Return (x, y) of the center of cell containing provided text 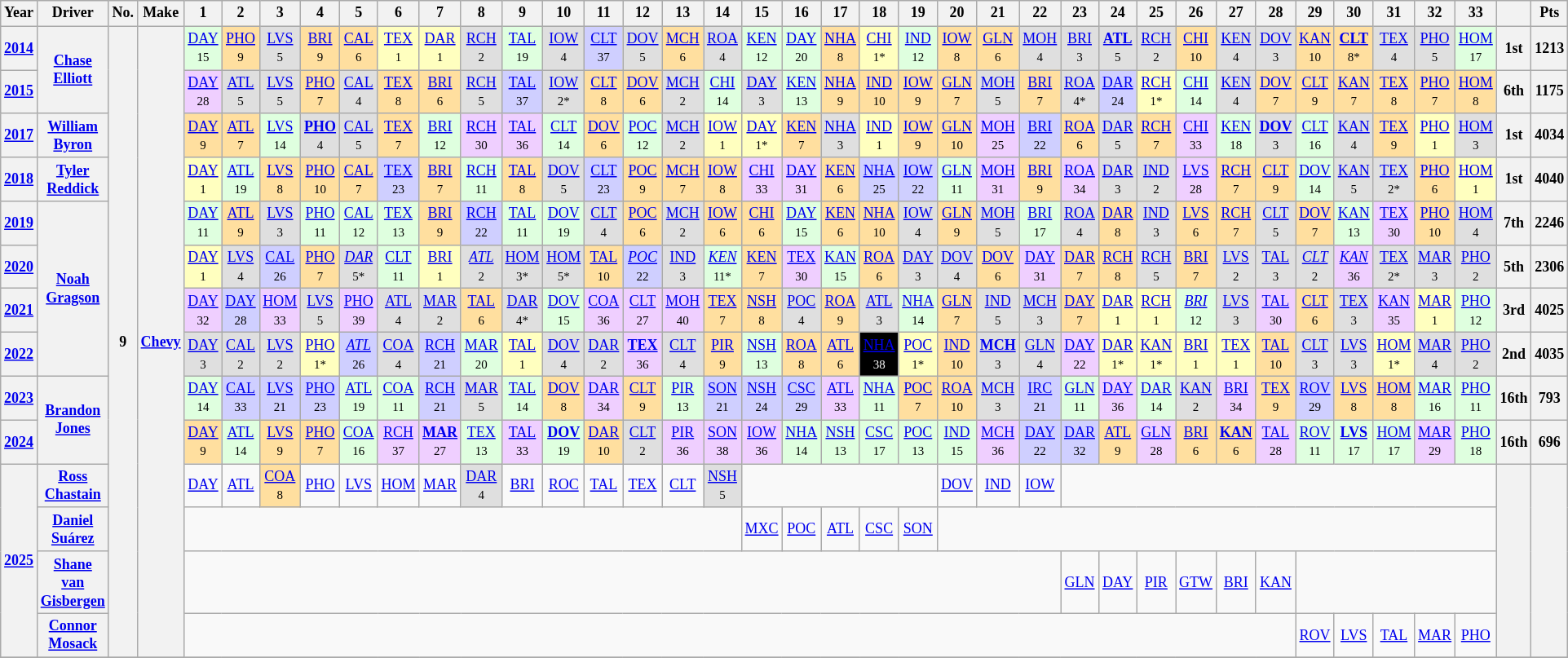
KEN18 (1236, 135)
DAY1* (762, 135)
TAL3 (1275, 267)
CLT6 (1315, 311)
DAR4* (522, 311)
BRI17 (1040, 223)
Daniel Suárez (73, 529)
NSH8 (762, 311)
RCH30 (481, 135)
DOV14 (1315, 179)
ATL7 (241, 135)
CLT8 (604, 92)
2020 (20, 267)
IND1 (879, 135)
DAR1* (1117, 355)
7 (440, 13)
MAR29 (1435, 442)
TAL8 (522, 179)
SON38 (722, 442)
7th (1513, 223)
ATL6 (841, 355)
RCH37 (398, 442)
CHI1* (879, 48)
RCH22 (481, 223)
IND15 (957, 442)
CSC29 (802, 398)
793 (1549, 398)
MOH4 (1040, 48)
MOH25 (998, 135)
18 (879, 13)
LVS14 (280, 135)
HOM1 (1476, 179)
Brandon Jones (73, 419)
TAL30 (1275, 311)
NHA10 (879, 223)
TAL11 (522, 223)
COA8 (280, 486)
PHO5 (1435, 48)
DAR2 (604, 355)
2015 (20, 92)
CAL7 (359, 179)
KEN12 (762, 48)
DOV8 (564, 398)
MOH31 (998, 179)
10 (564, 13)
30 (1354, 13)
COA4 (398, 355)
POC (802, 529)
2025 (20, 561)
DAR4 (481, 486)
GLN 4 (1040, 355)
ROA8 (802, 355)
Ross Chastain (73, 486)
DOV15 (564, 311)
TEX23 (398, 179)
ATL26 (359, 355)
HOM5* (564, 267)
23 (1080, 13)
BRI22 (1040, 135)
DAR5 (1117, 135)
MAR16 (1435, 398)
Chase Elliott (73, 70)
CLT37 (604, 48)
CHI10 (1196, 48)
IOW6 (722, 223)
20 (957, 13)
TAL14 (522, 398)
COA11 (398, 398)
NHA11 (879, 398)
22 (1040, 13)
KAN15 (841, 267)
HOM3* (522, 267)
2019 (20, 223)
MAR27 (440, 442)
4 (320, 13)
32 (1435, 13)
TAL28 (1275, 442)
NSH24 (762, 398)
1213 (1549, 48)
MCH7 (683, 179)
MAR5 (481, 398)
CAL4 (359, 92)
LVS21 (280, 398)
DAR5* (359, 267)
2246 (1549, 223)
TEX1 (398, 48)
Year (20, 13)
NHA9 (841, 92)
POC22 (643, 267)
Make (161, 13)
ROV29 (1315, 398)
14 (722, 13)
PHO12 (1476, 311)
TAL37 (522, 92)
TEX4 (1394, 48)
5th (1513, 267)
MCH6 (683, 48)
27 (1236, 13)
PHO9 (241, 48)
LVS9 (280, 442)
TEX3 (1354, 311)
Noah Gragson (73, 289)
DAR24 (1117, 92)
2 (241, 13)
GLN (1080, 582)
CLT23 (604, 179)
BRI34 (1236, 398)
CAL2 (241, 355)
Tyler Reddick (73, 179)
11 (604, 13)
DAR32 (1080, 442)
Shane van Gisbergen (73, 582)
3rd (1513, 311)
TEX36 (643, 355)
POC9 (643, 179)
SON (918, 529)
Connor Mosack (73, 635)
33 (1476, 13)
CLT (683, 486)
MCH36 (998, 442)
CSC (879, 529)
CAL26 (280, 267)
PHO1 (1435, 135)
2024 (20, 442)
KAN4 (1354, 135)
29 (1315, 13)
17 (841, 13)
DOV (957, 486)
RCH8 (1117, 267)
DAR8 (1117, 223)
16 (802, 13)
DAY32 (203, 311)
CLT3 (1315, 355)
24 (1117, 13)
PIR36 (683, 442)
KAN5 (1354, 179)
COA16 (359, 442)
8 (481, 13)
KAN (1275, 582)
MAR2 (440, 311)
15 (762, 13)
21 (998, 13)
CHI6 (762, 223)
KAN35 (1394, 311)
25 (1156, 13)
1175 (1549, 92)
2022 (20, 355)
NHA25 (879, 179)
HOM33 (280, 311)
IND2 (1156, 179)
LVS6 (1196, 223)
LVS4 (241, 267)
2nd (1513, 355)
NHA8 (841, 48)
PIR9 (722, 355)
IOW (1040, 486)
KAN10 (1315, 48)
POC6 (643, 223)
TAL6 (481, 311)
PHO18 (1476, 442)
IOW22 (918, 179)
ATL33 (841, 398)
DAR7 (1080, 267)
NSH5 (722, 486)
4034 (1549, 135)
2014 (20, 48)
ROC (564, 486)
DAY14 (203, 398)
4025 (1549, 311)
Driver (73, 13)
TAL1 (522, 355)
CLT27 (643, 311)
12 (643, 13)
MAR3 (1435, 267)
4040 (1549, 179)
POC1* (918, 355)
MCH 3 (998, 355)
MAR20 (481, 355)
TEX 1 (1236, 355)
2023 (20, 398)
POC4 (802, 311)
DAR3 (1117, 179)
KAN7 (1354, 92)
POC13 (918, 442)
No. (122, 13)
KAN36 (1354, 267)
26 (1196, 13)
RCH1* (1156, 92)
DAY36 (1117, 398)
PIR13 (683, 398)
IRC21 (1040, 398)
2018 (20, 179)
RCH11 (481, 179)
ATL3 (879, 311)
Pts (1549, 13)
KEN11* (722, 267)
PHO6 (1435, 179)
ROA10 (957, 398)
SON21 (722, 398)
ROA9 (841, 311)
HOM3 (1476, 135)
31 (1394, 13)
LVS28 (1196, 179)
COA36 (604, 311)
POC7 (918, 398)
DAR10 (604, 442)
KAN2 (1196, 398)
HOM (398, 486)
ATL4 (398, 311)
IOW36 (762, 442)
KAN13 (1354, 223)
DAR14 (1156, 398)
PHO1* (320, 355)
IOW1 (722, 135)
ATL2 (481, 267)
6th (1513, 92)
696 (1549, 442)
CSC17 (879, 442)
GLN9 (957, 223)
GTW (1196, 582)
RCH1 (1156, 311)
DAR34 (604, 398)
MOH40 (683, 311)
19 (918, 13)
6 (398, 13)
PHO39 (359, 311)
PHO23 (320, 398)
ROA4* (1080, 92)
PIR (1156, 582)
POC12 (643, 135)
4035 (1549, 355)
DAY20 (802, 48)
3 (280, 13)
TAL33 (522, 442)
1 (203, 13)
CLT8* (1354, 48)
13 (683, 13)
CAL6 (359, 48)
PHO4 (320, 135)
TAL36 (522, 135)
28 (1275, 13)
William Byron (73, 135)
HOM1* (1394, 355)
LVS17 (1354, 442)
2017 (20, 135)
HOM4 (1476, 223)
KAN1* (1156, 355)
MXC (762, 529)
Chevy (161, 342)
TEX (643, 486)
CLT5 (1275, 223)
CLT11 (398, 267)
ROA34 (1080, 179)
IOW2* (564, 92)
KAN6 (1236, 442)
CLT16 (1315, 135)
IND5 (998, 311)
5 (359, 13)
CAL12 (359, 223)
GLN6 (998, 48)
CLT14 (564, 135)
DAY7 (1080, 311)
CAL5 (359, 135)
IND (998, 486)
IND12 (918, 48)
ATL14 (241, 442)
TAL19 (522, 48)
ROV (1315, 635)
2306 (1549, 267)
GLN10 (957, 135)
GLN28 (1156, 442)
DAY11 (203, 223)
KEN13 (802, 92)
2021 (20, 311)
CAL33 (241, 398)
MAR1 (1435, 311)
BRI3 (1080, 48)
ROV11 (1315, 442)
MAR4 (1435, 355)
NHA3 (841, 135)
NHA38 (879, 355)
